Provide the (X, Y) coordinate of the cell's center where the given text is located.  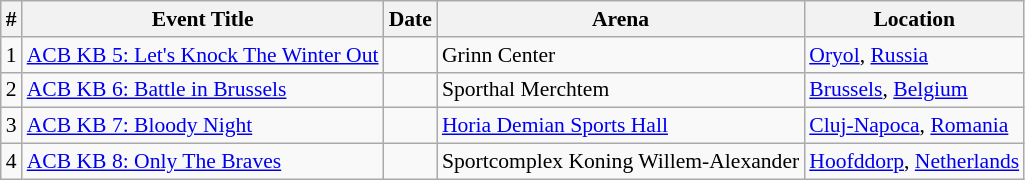
4 (12, 162)
# (12, 19)
ACB KB 8: Only The Braves (203, 162)
Grinn Center (620, 55)
ACB KB 5: Let's Knock The Winter Out (203, 55)
Event Title (203, 19)
Cluj-Napoca, Romania (914, 126)
Arena (620, 19)
2 (12, 90)
Brussels, Belgium (914, 90)
Sporthal Merchtem (620, 90)
Horia Demian Sports Hall (620, 126)
Oryol, Russia (914, 55)
1 (12, 55)
ACB KB 6: Battle in Brussels (203, 90)
Location (914, 19)
Sportcomplex Koning Willem-Alexander (620, 162)
Hoofddorp, Netherlands (914, 162)
ACB KB 7: Bloody Night (203, 126)
3 (12, 126)
Date (410, 19)
